Output the [X, Y] coordinate of the center of the cell containing the given text.  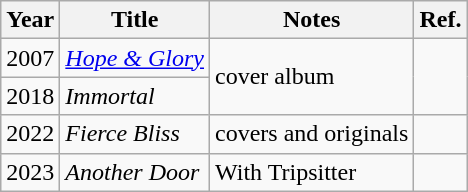
Title [135, 20]
Ref. [440, 20]
2023 [30, 172]
Immortal [135, 96]
Hope & Glory [135, 58]
Year [30, 20]
2007 [30, 58]
2022 [30, 134]
cover album [312, 77]
With Tripsitter [312, 172]
Fierce Bliss [135, 134]
covers and originals [312, 134]
2018 [30, 96]
Notes [312, 20]
Another Door [135, 172]
